Determine the [x, y] coordinate at the center of the cell enclosing the given text.  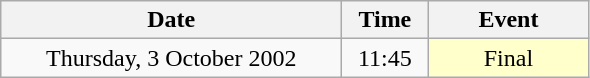
Thursday, 3 October 2002 [172, 58]
Final [508, 58]
Event [508, 20]
Date [172, 20]
Time [385, 20]
11:45 [385, 58]
